From the cell containing the given text, extract its center point as [X, Y] coordinate. 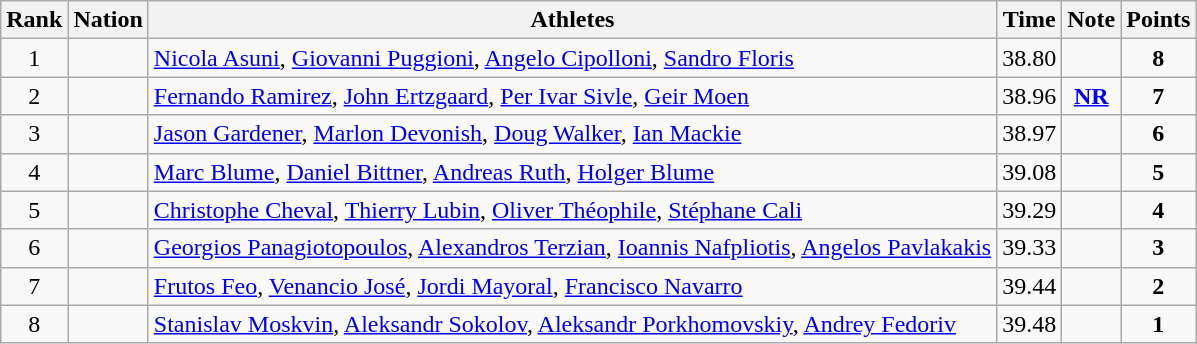
Nation [108, 20]
Athletes [572, 20]
Marc Blume, Daniel Bittner, Andreas Ruth, Holger Blume [572, 172]
Rank [34, 20]
39.08 [1030, 172]
Note [1092, 20]
Frutos Feo, Venancio José, Jordi Mayoral, Francisco Navarro [572, 286]
39.33 [1030, 248]
38.80 [1030, 58]
NR [1092, 96]
39.29 [1030, 210]
Stanislav Moskvin, Aleksandr Sokolov, Aleksandr Porkhomovskiy, Andrey Fedoriv [572, 324]
38.97 [1030, 134]
Jason Gardener, Marlon Devonish, Doug Walker, Ian Mackie [572, 134]
Christophe Cheval, Thierry Lubin, Oliver Théophile, Stéphane Cali [572, 210]
39.44 [1030, 286]
Time [1030, 20]
Georgios Panagiotopoulos, Alexandros Terzian, Ioannis Nafpliotis, Angelos Pavlakakis [572, 248]
Fernando Ramirez, John Ertzgaard, Per Ivar Sivle, Geir Moen [572, 96]
Points [1158, 20]
39.48 [1030, 324]
38.96 [1030, 96]
Nicola Asuni, Giovanni Puggioni, Angelo Cipolloni, Sandro Floris [572, 58]
